Return the (x, y) coordinate for the center point of the cell that contains the specified text.  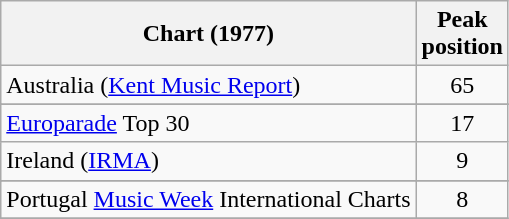
Chart (1977) (208, 34)
Europarade Top 30 (208, 123)
Australia (Kent Music Report) (208, 85)
Peakposition (462, 34)
9 (462, 161)
8 (462, 199)
Ireland (IRMA) (208, 161)
65 (462, 85)
17 (462, 123)
Portugal Music Week International Charts (208, 199)
